Scan for the cell matching the given text and deliver its (x, y) coordinate at center. 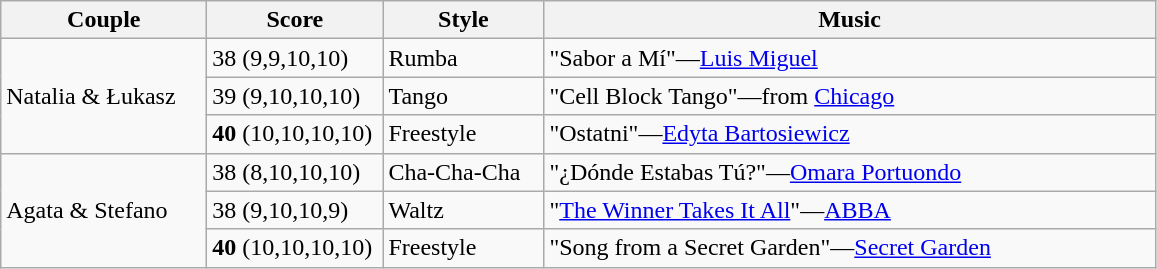
Natalia & Łukasz (104, 96)
Cha-Cha-Cha (464, 172)
Music (850, 20)
"The Winner Takes It All"—ABBA (850, 210)
"Ostatni"—Edyta Bartosiewicz (850, 134)
39 (9,10,10,10) (295, 96)
38 (9,10,10,9) (295, 210)
Agata & Stefano (104, 210)
38 (8,10,10,10) (295, 172)
Waltz (464, 210)
Rumba (464, 58)
"Sabor a Mí"—Luis Miguel (850, 58)
"¿Dónde Estabas Tú?"—Omara Portuondo (850, 172)
38 (9,9,10,10) (295, 58)
Tango (464, 96)
"Cell Block Tango"—from Chicago (850, 96)
"Song from a Secret Garden"—Secret Garden (850, 248)
Couple (104, 20)
Style (464, 20)
Score (295, 20)
